Return the [x, y] coordinate for the center point of the cell that contains the specified text.  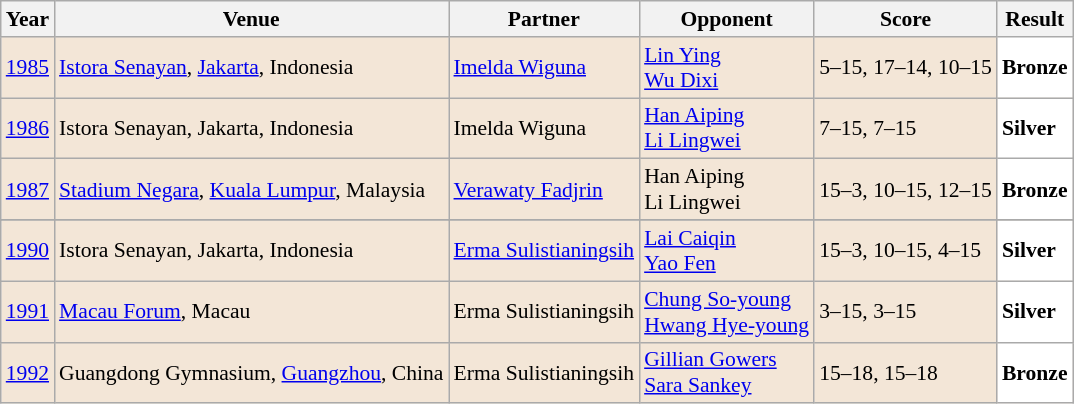
Macau Forum, Macau [251, 312]
15–18, 15–18 [906, 372]
1986 [28, 128]
Lin Ying Wu Dixi [726, 68]
Stadium Negara, Kuala Lumpur, Malaysia [251, 190]
Opponent [726, 19]
Score [906, 19]
15–3, 10–15, 12–15 [906, 190]
Venue [251, 19]
Lai Caiqin Yao Fen [726, 250]
Result [1035, 19]
Verawaty Fadjrin [544, 190]
1992 [28, 372]
1987 [28, 190]
Year [28, 19]
5–15, 17–14, 10–15 [906, 68]
1990 [28, 250]
3–15, 3–15 [906, 312]
Gillian Gowers Sara Sankey [726, 372]
Chung So-young Hwang Hye-young [726, 312]
15–3, 10–15, 4–15 [906, 250]
Guangdong Gymnasium, Guangzhou, China [251, 372]
7–15, 7–15 [906, 128]
1985 [28, 68]
Partner [544, 19]
1991 [28, 312]
